Detect which cell encompasses the target text, then output its [X, Y] center coordinate. 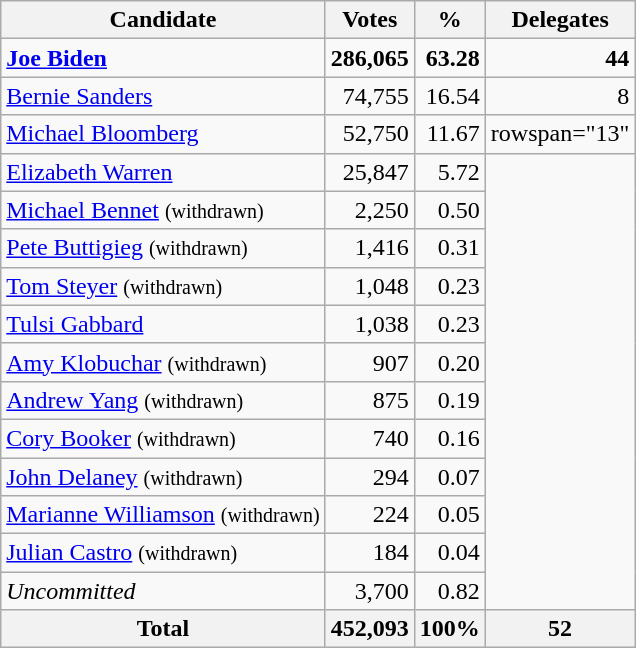
11.67 [450, 134]
875 [370, 400]
907 [370, 362]
Joe Biden [163, 58]
3,700 [370, 591]
25,847 [370, 172]
8 [560, 96]
Tom Steyer (withdrawn) [163, 286]
Total [163, 629]
Tulsi Gabbard [163, 324]
100% [450, 629]
% [450, 20]
Cory Booker (withdrawn) [163, 438]
1,038 [370, 324]
Marianne Williamson (withdrawn) [163, 515]
0.16 [450, 438]
294 [370, 477]
Uncommitted [163, 591]
0.19 [450, 400]
Candidate [163, 20]
Andrew Yang (withdrawn) [163, 400]
Julian Castro (withdrawn) [163, 553]
52 [560, 629]
224 [370, 515]
44 [560, 58]
5.72 [450, 172]
1,048 [370, 286]
John Delaney (withdrawn) [163, 477]
184 [370, 553]
Elizabeth Warren [163, 172]
0.04 [450, 553]
Amy Klobuchar (withdrawn) [163, 362]
0.50 [450, 210]
Pete Buttigieg (withdrawn) [163, 248]
Michael Bennet (withdrawn) [163, 210]
0.07 [450, 477]
Delegates [560, 20]
74,755 [370, 96]
452,093 [370, 629]
Michael Bloomberg [163, 134]
0.31 [450, 248]
Votes [370, 20]
0.82 [450, 591]
0.05 [450, 515]
740 [370, 438]
52,750 [370, 134]
1,416 [370, 248]
0.20 [450, 362]
Bernie Sanders [163, 96]
63.28 [450, 58]
286,065 [370, 58]
2,250 [370, 210]
rowspan="13" [560, 134]
16.54 [450, 96]
